Identify which cell holds the provided text, then report its (X, Y) central coordinate. 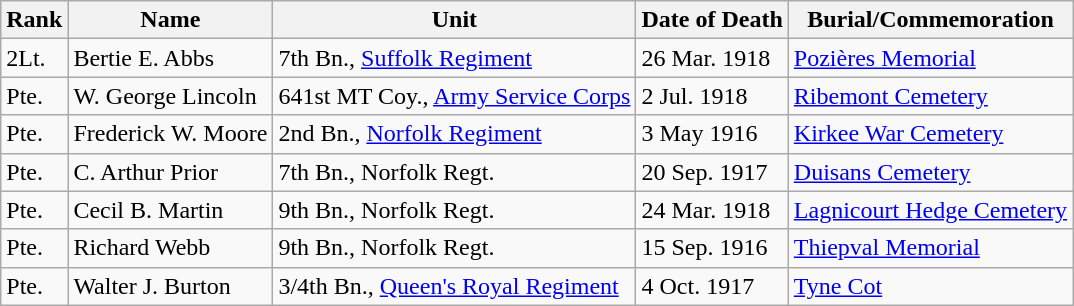
Bertie E. Abbs (170, 58)
Walter J. Burton (170, 286)
15 Sep. 1916 (712, 248)
26 Mar. 1918 (712, 58)
2Lt. (34, 58)
Frederick W. Moore (170, 134)
Date of Death (712, 20)
Tyne Cot (930, 286)
2 Jul. 1918 (712, 96)
Richard Webb (170, 248)
Thiepval Memorial (930, 248)
Kirkee War Cemetery (930, 134)
3/4th Bn., Queen's Royal Regiment (454, 286)
641st MT Coy., Army Service Corps (454, 96)
Cecil B. Martin (170, 210)
20 Sep. 1917 (712, 172)
7th Bn., Suffolk Regiment (454, 58)
Lagnicourt Hedge Cemetery (930, 210)
Name (170, 20)
24 Mar. 1918 (712, 210)
Ribemont Cemetery (930, 96)
Burial/Commemoration (930, 20)
C. Arthur Prior (170, 172)
4 Oct. 1917 (712, 286)
3 May 1916 (712, 134)
Rank (34, 20)
Duisans Cemetery (930, 172)
Unit (454, 20)
Pozières Memorial (930, 58)
2nd Bn., Norfolk Regiment (454, 134)
W. George Lincoln (170, 96)
7th Bn., Norfolk Regt. (454, 172)
